Pinpoint the cell where the given text exists, returning its (X, Y) midpoint coordinate. 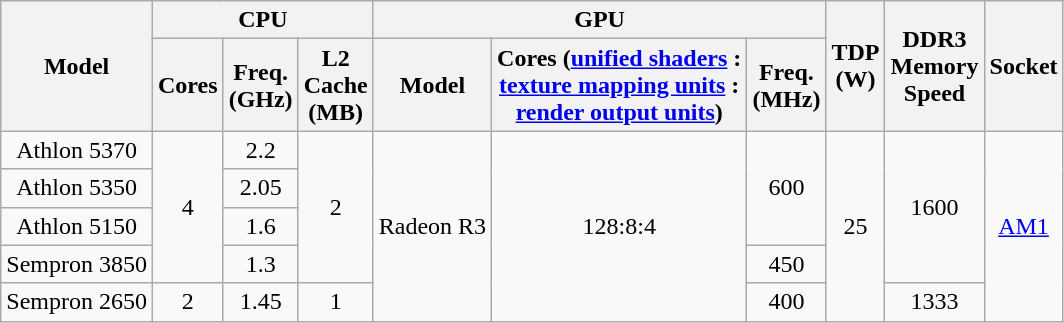
Freq.(GHz) (260, 85)
AM1 (1024, 226)
1.45 (260, 302)
Cores (unified shaders : texture mapping units : render output units) (620, 85)
Freq.(MHz) (786, 85)
450 (786, 264)
GPU (600, 20)
Athlon 5350 (77, 188)
L2Cache(MB) (336, 85)
TDP(W) (856, 66)
2.05 (260, 188)
400 (786, 302)
Radeon R3 (432, 226)
4 (188, 207)
1.3 (260, 264)
2.2 (260, 150)
600 (786, 188)
Athlon 5370 (77, 150)
Sempron 2650 (77, 302)
1.6 (260, 226)
DDR3MemorySpeed (934, 66)
Cores (188, 85)
128:8:4 (620, 226)
1600 (934, 207)
25 (856, 226)
1333 (934, 302)
Socket (1024, 66)
1 (336, 302)
CPU (262, 20)
Sempron 3850 (77, 264)
Athlon 5150 (77, 226)
